For the text-containing cell, return its midpoint in [x, y] coordinate format. 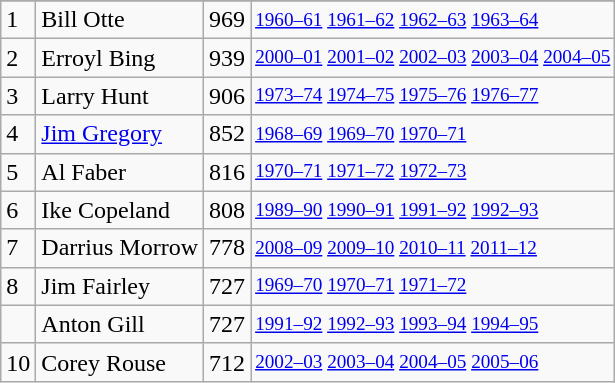
1970–71 1971–72 1972–73 [433, 172]
8 [18, 286]
2002–03 2003–04 2004–05 2005–06 [433, 362]
1968–69 1969–70 1970–71 [433, 134]
712 [228, 362]
808 [228, 210]
Larry Hunt [120, 96]
Corey Rouse [120, 362]
4 [18, 134]
1989–90 1990–91 1991–92 1992–93 [433, 210]
Bill Otte [120, 20]
1 [18, 20]
969 [228, 20]
1973–74 1974–75 1975–76 1976–77 [433, 96]
7 [18, 248]
10 [18, 362]
939 [228, 58]
816 [228, 172]
2 [18, 58]
852 [228, 134]
2008–09 2009–10 2010–11 2011–12 [433, 248]
Al Faber [120, 172]
Jim Fairley [120, 286]
778 [228, 248]
6 [18, 210]
1969–70 1970–71 1971–72 [433, 286]
906 [228, 96]
Jim Gregory [120, 134]
1960–61 1961–62 1962–63 1963–64 [433, 20]
5 [18, 172]
1991–92 1992–93 1993–94 1994–95 [433, 324]
Anton Gill [120, 324]
Darrius Morrow [120, 248]
Ike Copeland [120, 210]
Erroyl Bing [120, 58]
2000–01 2001–02 2002–03 2003–04 2004–05 [433, 58]
3 [18, 96]
